Output the (x, y) coordinate of the center of the cell containing the given text.  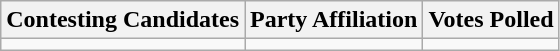
Votes Polled (491, 20)
Party Affiliation (334, 20)
Contesting Candidates (123, 20)
